Determine the (x, y) coordinate at the center of the cell enclosing the given text.  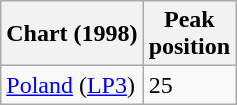
Poland (LP3) (72, 85)
Peakposition (189, 34)
25 (189, 85)
Chart (1998) (72, 34)
